Provide the (X, Y) coordinate of the cell's center where the given text is located.  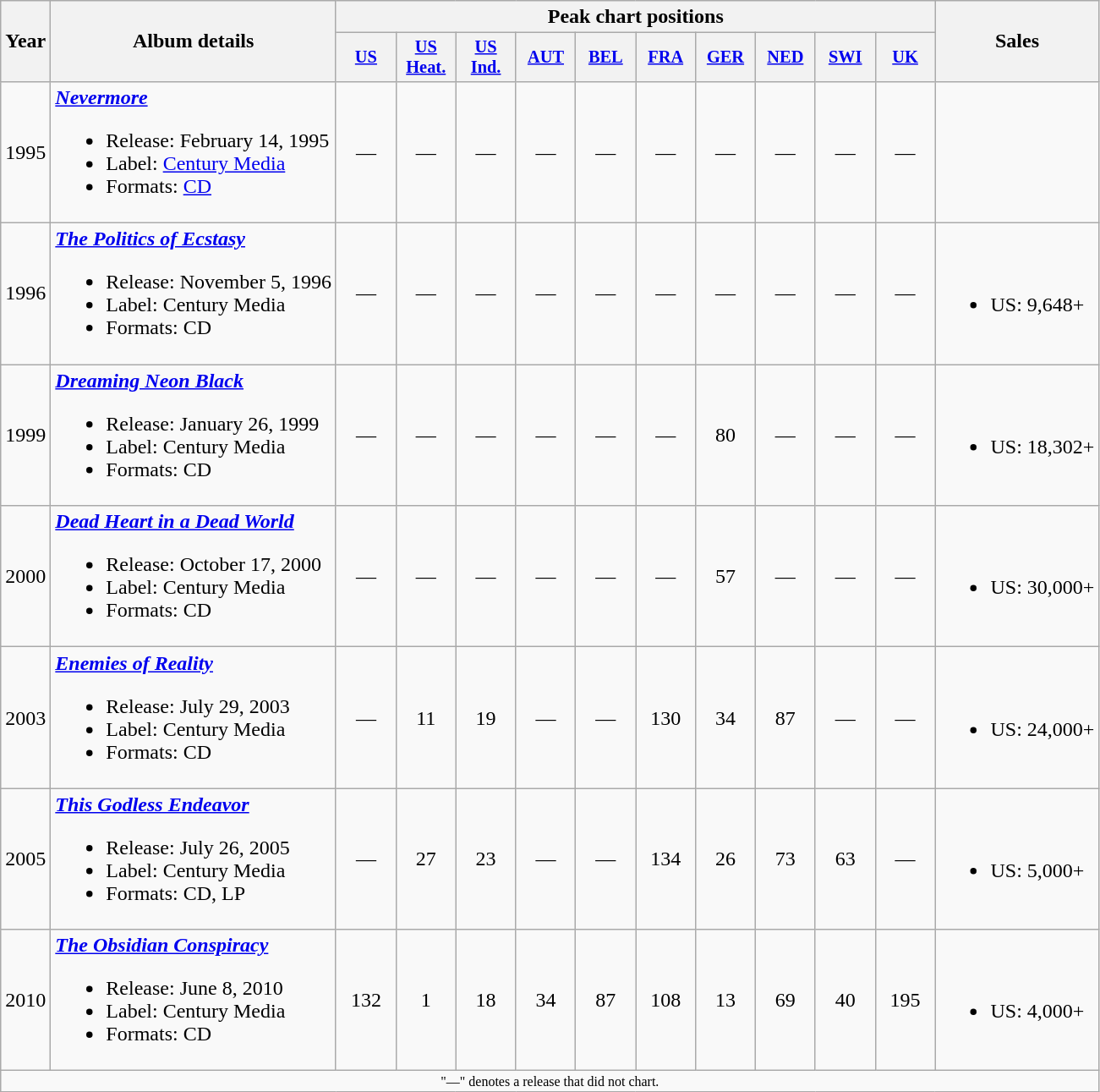
73 (785, 859)
195 (905, 1000)
1999 (25, 435)
57 (725, 577)
80 (725, 435)
Dead Heart in a Dead WorldRelease: October 17, 2000Label: Century MediaFormats: CD (194, 577)
BEL (605, 58)
2003 (25, 717)
AUT (546, 58)
Year (25, 41)
69 (785, 1000)
18 (485, 1000)
NevermoreRelease: February 14, 1995Label: Century MediaFormats: CD (194, 152)
SWI (846, 58)
1 (426, 1000)
Dreaming Neon BlackRelease: January 26, 1999Label: Century MediaFormats: CD (194, 435)
Peak chart positions (636, 17)
108 (666, 1000)
13 (725, 1000)
US: 30,000+ (1017, 577)
130 (666, 717)
US Ind. (485, 58)
1996 (25, 294)
NED (785, 58)
Enemies of RealityRelease: July 29, 2003Label: Century MediaFormats: CD (194, 717)
2005 (25, 859)
The Obsidian ConspiracyRelease: June 8, 2010Label: Century MediaFormats: CD (194, 1000)
19 (485, 717)
2010 (25, 1000)
US: 24,000+ (1017, 717)
US (365, 58)
23 (485, 859)
GER (725, 58)
11 (426, 717)
US: 9,648+ (1017, 294)
Sales (1017, 41)
"—" denotes a release that did not chart. (550, 1081)
UK (905, 58)
40 (846, 1000)
1995 (25, 152)
134 (666, 859)
US: 5,000+ (1017, 859)
US: 18,302+ (1017, 435)
63 (846, 859)
132 (365, 1000)
27 (426, 859)
US: 4,000+ (1017, 1000)
This Godless EndeavorRelease: July 26, 2005Label: Century MediaFormats: CD, LP (194, 859)
2000 (25, 577)
US Heat. (426, 58)
The Politics of EcstasyRelease: November 5, 1996Label: Century MediaFormats: CD (194, 294)
Album details (194, 41)
26 (725, 859)
FRA (666, 58)
